Detect which cell encompasses the target text, then output its [x, y] center coordinate. 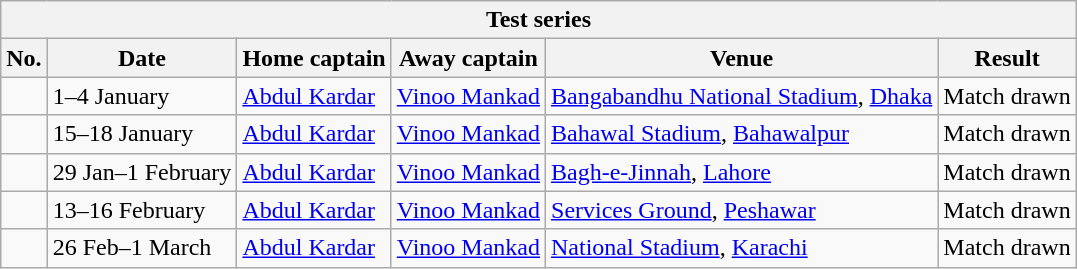
National Stadium, Karachi [742, 248]
29 Jan–1 February [142, 172]
Services Ground, Peshawar [742, 210]
Home captain [314, 58]
Test series [538, 20]
1–4 January [142, 96]
13–16 February [142, 210]
Date [142, 58]
15–18 January [142, 134]
No. [24, 58]
Away captain [468, 58]
Bahawal Stadium, Bahawalpur [742, 134]
Bangabandhu National Stadium, Dhaka [742, 96]
Bagh-e-Jinnah, Lahore [742, 172]
Venue [742, 58]
26 Feb–1 March [142, 248]
Result [1007, 58]
